Provide the [X, Y] coordinate of the cell's center where the given text is located.  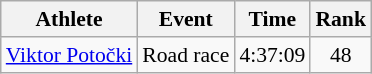
Event [186, 19]
Viktor Potočki [70, 55]
Rank [340, 19]
Athlete [70, 19]
48 [340, 55]
4:37:09 [272, 55]
Time [272, 19]
Road race [186, 55]
